Return [X, Y] of the center of cell containing provided text 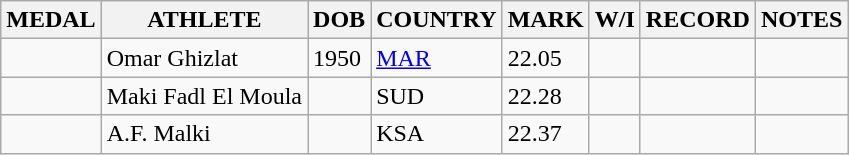
COUNTRY [437, 20]
SUD [437, 96]
22.37 [546, 134]
W/I [614, 20]
RECORD [698, 20]
A.F. Malki [204, 134]
DOB [340, 20]
22.05 [546, 58]
KSA [437, 134]
22.28 [546, 96]
Omar Ghizlat [204, 58]
NOTES [801, 20]
Maki Fadl El Moula [204, 96]
MEDAL [51, 20]
ATHLETE [204, 20]
MARK [546, 20]
MAR [437, 58]
1950 [340, 58]
